Return the [X, Y] coordinate for the center point of the cell that contains the specified text.  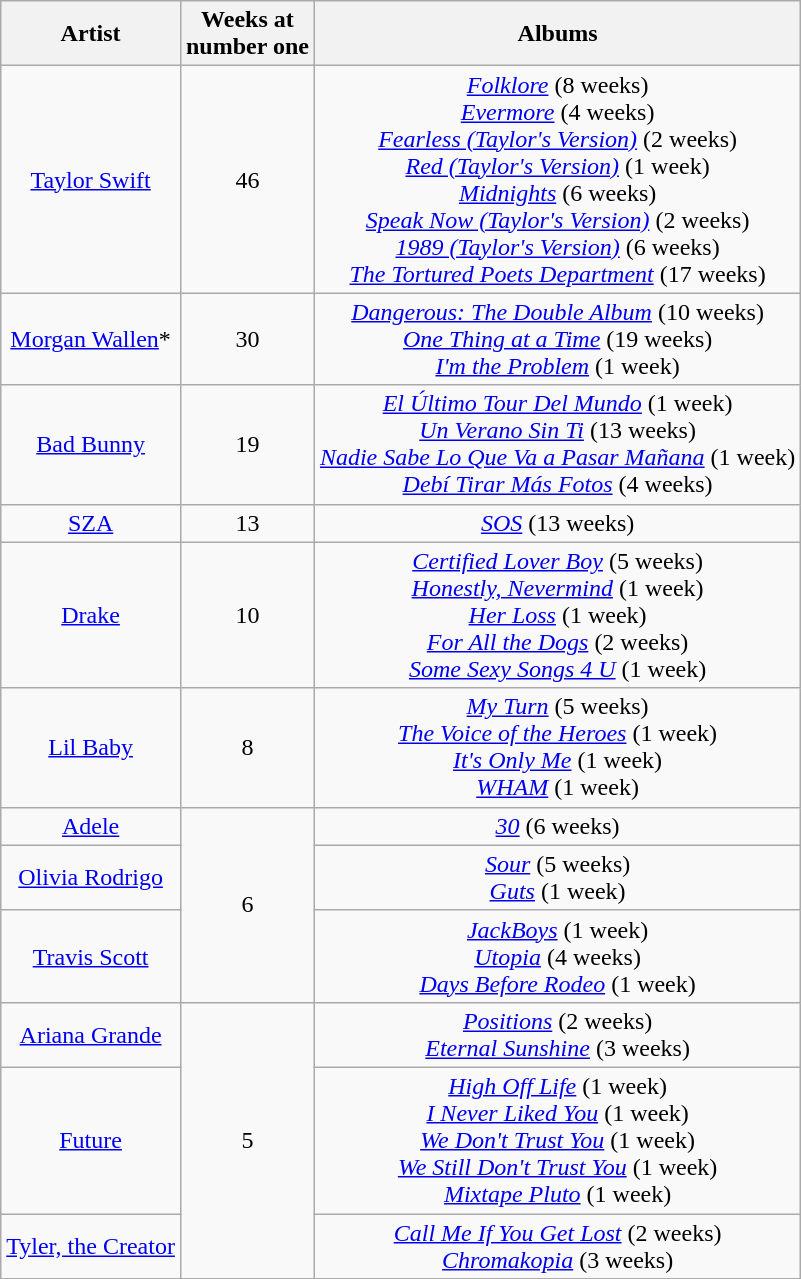
Bad Bunny [91, 444]
SOS (13 weeks) [557, 523]
6 [247, 904]
Artist [91, 34]
19 [247, 444]
Travis Scott [91, 956]
Dangerous: The Double Album (10 weeks)One Thing at a Time (19 weeks)I'm the Problem (1 week) [557, 339]
Sour (5 weeks)Guts (1 week) [557, 878]
High Off Life (1 week)I Never Liked You (1 week)We Don't Trust You (1 week)We Still Don't Trust You (1 week)Mixtape Pluto (1 week) [557, 1140]
JackBoys (1 week)Utopia (4 weeks)Days Before Rodeo (1 week) [557, 956]
Certified Lover Boy (5 weeks)Honestly, Nevermind (1 week)Her Loss (1 week)For All the Dogs (2 weeks)Some Sexy Songs 4 U (1 week) [557, 615]
Positions (2 weeks)Eternal Sunshine (3 weeks) [557, 1034]
Adele [91, 826]
5 [247, 1140]
SZA [91, 523]
El Último Tour Del Mundo (1 week)Un Verano Sin Ti (13 weeks)Nadie Sabe Lo Que Va a Pasar Mañana (1 week)Debí Tirar Más Fotos (4 weeks) [557, 444]
Ariana Grande [91, 1034]
My Turn (5 weeks)The Voice of the Heroes (1 week)It's Only Me (1 week)WHAM (1 week) [557, 748]
Taylor Swift [91, 180]
Olivia Rodrigo [91, 878]
Tyler, the Creator [91, 1246]
13 [247, 523]
10 [247, 615]
Drake [91, 615]
46 [247, 180]
Call Me If You Get Lost (2 weeks)Chromakopia (3 weeks) [557, 1246]
Morgan Wallen* [91, 339]
Weeks atnumber one [247, 34]
Lil Baby [91, 748]
Future [91, 1140]
8 [247, 748]
30 [247, 339]
30 (6 weeks) [557, 826]
Albums [557, 34]
